Capture the cell that displays the provided text and extract its [X, Y] central coordinate. 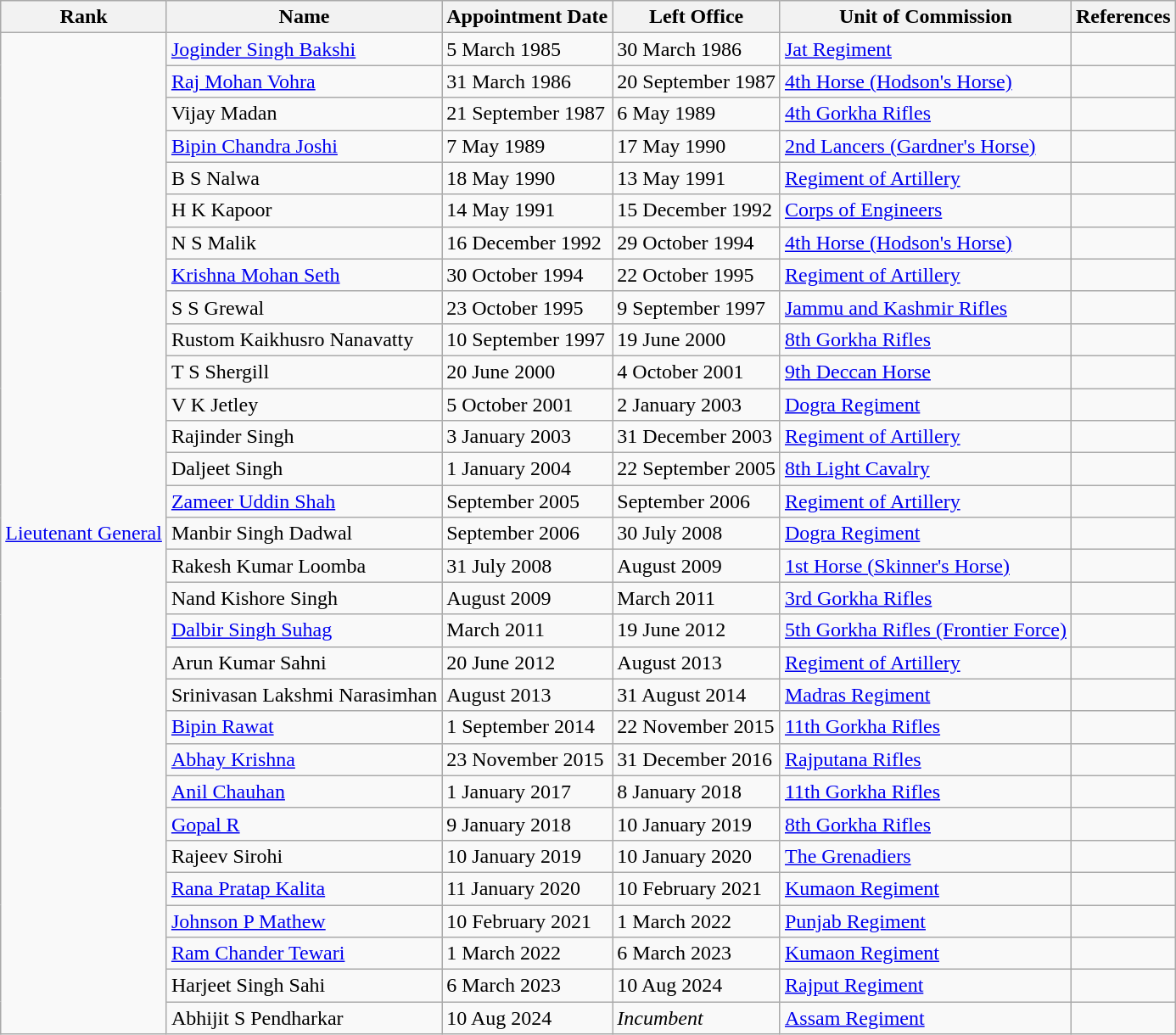
8th Light Cavalry [925, 469]
Rank [84, 17]
Lieutenant General [84, 534]
3rd Gorkha Rifles [925, 598]
Harjeet Singh Sahi [304, 986]
Rajputana Rifles [925, 759]
18 May 1990 [528, 178]
31 July 2008 [528, 566]
Jammu and Kashmir Rifles [925, 307]
7 May 1989 [528, 146]
Raj Mohan Vohra [304, 81]
Nand Kishore Singh [304, 598]
30 October 1994 [528, 275]
20 June 2012 [528, 663]
13 May 1991 [697, 178]
Rajeev Sirohi [304, 856]
2nd Lancers (Gardner's Horse) [925, 146]
23 October 1995 [528, 307]
20 September 1987 [697, 81]
Rajinder Singh [304, 437]
B S Nalwa [304, 178]
Madras Regiment [925, 695]
The Grenadiers [925, 856]
6 May 1989 [697, 114]
Johnson P Mathew [304, 920]
23 November 2015 [528, 759]
5th Gorkha Rifles (Frontier Force) [925, 630]
22 November 2015 [697, 727]
September 2005 [528, 501]
22 October 1995 [697, 275]
Rajput Regiment [925, 986]
22 September 2005 [697, 469]
2 January 2003 [697, 405]
11 January 2020 [528, 888]
9th Deccan Horse [925, 372]
21 September 1987 [528, 114]
Bipin Chandra Joshi [304, 146]
Joginder Singh Bakshi [304, 49]
S S Grewal [304, 307]
Dalbir Singh Suhag [304, 630]
5 March 1985 [528, 49]
19 June 2012 [697, 630]
31 December 2016 [697, 759]
T S Shergill [304, 372]
Zameer Uddin Shah [304, 501]
V K Jetley [304, 405]
Appointment Date [528, 17]
Daljeet Singh [304, 469]
15 December 1992 [697, 210]
3 January 2003 [528, 437]
Ram Chander Tewari [304, 954]
9 September 1997 [697, 307]
Rustom Kaikhusro Nanavatty [304, 339]
Gopal R [304, 824]
1 January 2017 [528, 792]
H K Kapoor [304, 210]
9 January 2018 [528, 824]
30 July 2008 [697, 534]
Krishna Mohan Seth [304, 275]
Incumbent [697, 1018]
31 August 2014 [697, 695]
Abhijit S Pendharkar [304, 1018]
20 June 2000 [528, 372]
Assam Regiment [925, 1018]
Abhay Krishna [304, 759]
4th Gorkha Rifles [925, 114]
10 September 1997 [528, 339]
19 June 2000 [697, 339]
16 December 1992 [528, 243]
Arun Kumar Sahni [304, 663]
Vijay Madan [304, 114]
References [1123, 17]
Rana Pratap Kalita [304, 888]
1st Horse (Skinner's Horse) [925, 566]
1 September 2014 [528, 727]
Bipin Rawat [304, 727]
Left Office [697, 17]
17 May 1990 [697, 146]
14 May 1991 [528, 210]
Manbir Singh Dadwal [304, 534]
5 October 2001 [528, 405]
Punjab Regiment [925, 920]
30 March 1986 [697, 49]
10 January 2020 [697, 856]
Anil Chauhan [304, 792]
Unit of Commission [925, 17]
N S Malik [304, 243]
29 October 1994 [697, 243]
31 December 2003 [697, 437]
1 January 2004 [528, 469]
Name [304, 17]
4 October 2001 [697, 372]
Rakesh Kumar Loomba [304, 566]
Corps of Engineers [925, 210]
Srinivasan Lakshmi Narasimhan [304, 695]
31 March 1986 [528, 81]
Jat Regiment [925, 49]
8 January 2018 [697, 792]
